Search for the cell housing the specified text and yield its [X, Y] center coordinate. 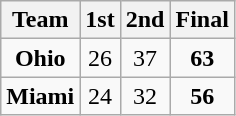
32 [145, 96]
63 [202, 58]
2nd [145, 20]
Final [202, 20]
Miami [40, 96]
37 [145, 58]
1st [100, 20]
Ohio [40, 58]
Team [40, 20]
56 [202, 96]
24 [100, 96]
26 [100, 58]
